Detect which cell encompasses the target text, then output its (X, Y) center coordinate. 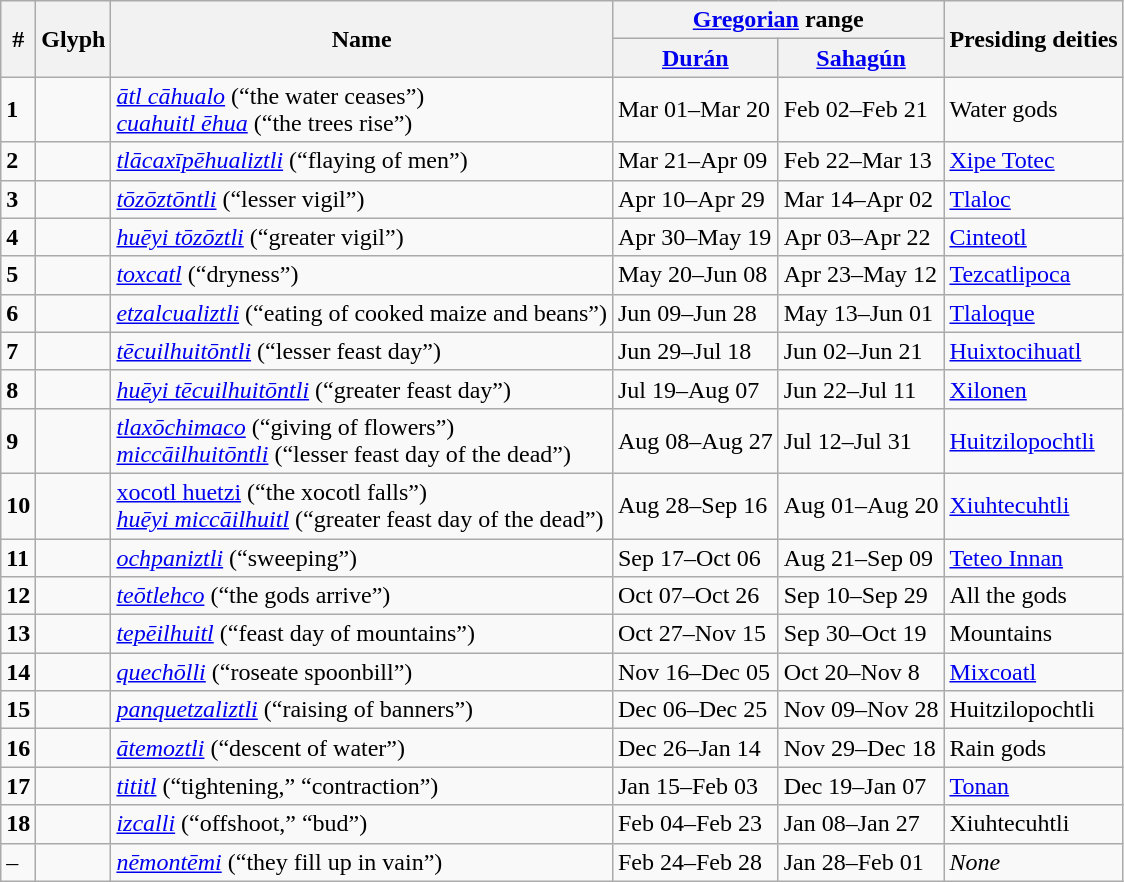
1 (18, 110)
Presiding deities (1034, 39)
Rain gods (1034, 748)
Gregorian range (778, 20)
All the gods (1034, 596)
xocotl huetzi (“the xocotl falls”) huēyi miccāilhuitl (“greater feast day of the dead”) (362, 506)
Oct 20–Nov 8 (861, 672)
# (18, 39)
Sep 17–Oct 06 (695, 557)
Aug 08–Aug 27 (695, 440)
Mixcoatl (1034, 672)
Oct 07–Oct 26 (695, 596)
Jun 09–Jun 28 (695, 313)
izcalli (“offshoot,” “bud”) (362, 824)
tōzōztōntli (“lesser vigil”) (362, 199)
7 (18, 351)
Mar 21–Apr 09 (695, 161)
Cinteotl (1034, 237)
Xilonen (1034, 389)
tlaxōchimaco (“giving of flowers”) miccāilhuitōntli (“lesser feast day of the dead”) (362, 440)
Oct 27–Nov 15 (695, 634)
3 (18, 199)
14 (18, 672)
Feb 04–Feb 23 (695, 824)
11 (18, 557)
Jun 02–Jun 21 (861, 351)
Name (362, 39)
tepēilhuitl (“feast day of mountains”) (362, 634)
Jul 12–Jul 31 (861, 440)
Huixtocihuatl (1034, 351)
Nov 16–Dec 05 (695, 672)
Apr 30–May 19 (695, 237)
Mountains (1034, 634)
Dec 26–Jan 14 (695, 748)
tēcuilhuitōntli (“lesser feast day”) (362, 351)
8 (18, 389)
May 20–Jun 08 (695, 275)
Nov 09–Nov 28 (861, 710)
May 13–Jun 01 (861, 313)
Tonan (1034, 786)
Feb 24–Feb 28 (695, 862)
Aug 21–Sep 09 (861, 557)
tlācaxīpēhualiztli (“flaying of men”) (362, 161)
Mar 14–Apr 02 (861, 199)
Feb 02–Feb 21 (861, 110)
Teteo Innan (1034, 557)
16 (18, 748)
Apr 03–Apr 22 (861, 237)
etzalcualiztli (“eating of cooked maize and beans”) (362, 313)
Water gods (1034, 110)
Jun 22–Jul 11 (861, 389)
Tlaloc (1034, 199)
Mar 01–Mar 20 (695, 110)
5 (18, 275)
ātemoztli (“descent of water”) (362, 748)
2 (18, 161)
Dec 19–Jan 07 (861, 786)
4 (18, 237)
Feb 22–Mar 13 (861, 161)
Jan 08–Jan 27 (861, 824)
Glyph (74, 39)
huēyi tōzōztli (“greater vigil”) (362, 237)
Sahagún (861, 58)
huēyi tēcuilhuitōntli (“greater feast day”) (362, 389)
Aug 28–Sep 16 (695, 506)
Durán (695, 58)
Nov 29–Dec 18 (861, 748)
12 (18, 596)
panquetzaliztli (“raising of banners”) (362, 710)
– (18, 862)
nēmontēmi (“they fill up in vain”) (362, 862)
tititl (“tightening,” “contraction”) (362, 786)
Jan 28–Feb 01 (861, 862)
6 (18, 313)
Aug 01–Aug 20 (861, 506)
Jul 19–Aug 07 (695, 389)
Jun 29–Jul 18 (695, 351)
Tezcatlipoca (1034, 275)
Tlaloque (1034, 313)
teōtlehco (“the gods arrive”) (362, 596)
10 (18, 506)
13 (18, 634)
18 (18, 824)
Apr 10–Apr 29 (695, 199)
15 (18, 710)
Sep 10–Sep 29 (861, 596)
Jan 15–Feb 03 (695, 786)
ātl cāhualo (“the water ceases”) cuahuitl ēhua (“the trees rise”) (362, 110)
9 (18, 440)
Dec 06–Dec 25 (695, 710)
ochpaniztli (“sweeping”) (362, 557)
Xipe Totec (1034, 161)
Sep 30–Oct 19 (861, 634)
None (1034, 862)
17 (18, 786)
toxcatl (“dryness”) (362, 275)
quechōlli (“roseate spoonbill”) (362, 672)
Apr 23–May 12 (861, 275)
